From the cell containing the given text, extract its center point as (x, y) coordinate. 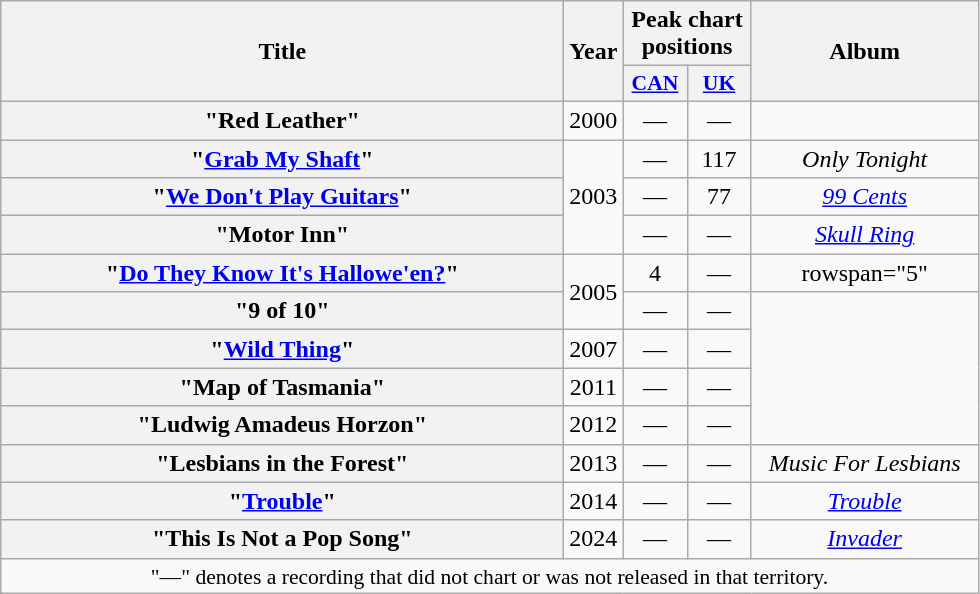
"Motor Inn" (282, 235)
Only Tonight (864, 159)
2014 (594, 501)
"This Is Not a Pop Song" (282, 539)
Music For Lesbians (864, 463)
rowspan="5" (864, 273)
Year (594, 52)
"—" denotes a recording that did not chart or was not released in that territory. (490, 576)
"Grab My Shaft" (282, 159)
2000 (594, 120)
Title (282, 52)
117 (719, 159)
"Wild Thing" (282, 349)
Skull Ring (864, 235)
2013 (594, 463)
UK (719, 84)
Album (864, 52)
"Lesbians in the Forest" (282, 463)
"Do They Know It's Hallowe'en?" (282, 273)
"9 of 10" (282, 311)
2005 (594, 292)
2011 (594, 387)
Trouble (864, 501)
"We Don't Play Guitars" (282, 197)
"Red Leather" (282, 120)
Peak chart positions (687, 34)
99 Cents (864, 197)
CAN (655, 84)
2003 (594, 197)
"Trouble" (282, 501)
"Map of Tasmania" (282, 387)
2024 (594, 539)
2012 (594, 425)
"Ludwig Amadeus Horzon" (282, 425)
2007 (594, 349)
4 (655, 273)
77 (719, 197)
Invader (864, 539)
